For the text-containing cell, return its midpoint in [x, y] coordinate format. 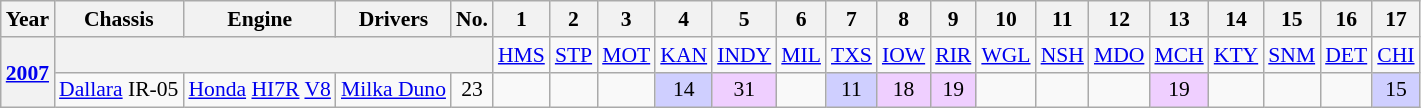
16 [1346, 19]
Chassis [118, 19]
2007 [28, 72]
MOT [626, 55]
WGL [1006, 55]
RIR [953, 55]
Engine [259, 19]
KTY [1236, 55]
6 [801, 19]
7 [852, 19]
1 [522, 19]
MCH [1178, 55]
IOW [904, 55]
5 [744, 19]
12 [1120, 19]
23 [472, 90]
MDO [1120, 55]
18 [904, 90]
Honda HI7R V8 [259, 90]
13 [1178, 19]
KAN [684, 55]
INDY [744, 55]
Dallara IR-05 [118, 90]
8 [904, 19]
17 [1396, 19]
STP [574, 55]
Drivers [394, 19]
4 [684, 19]
DET [1346, 55]
No. [472, 19]
2 [574, 19]
TXS [852, 55]
Milka Duno [394, 90]
SNM [1292, 55]
31 [744, 90]
9 [953, 19]
Year [28, 19]
3 [626, 19]
NSH [1062, 55]
MIL [801, 55]
CHI [1396, 55]
10 [1006, 19]
HMS [522, 55]
